Extract the (x, y) coordinate from the center of the cell holding the provided text.  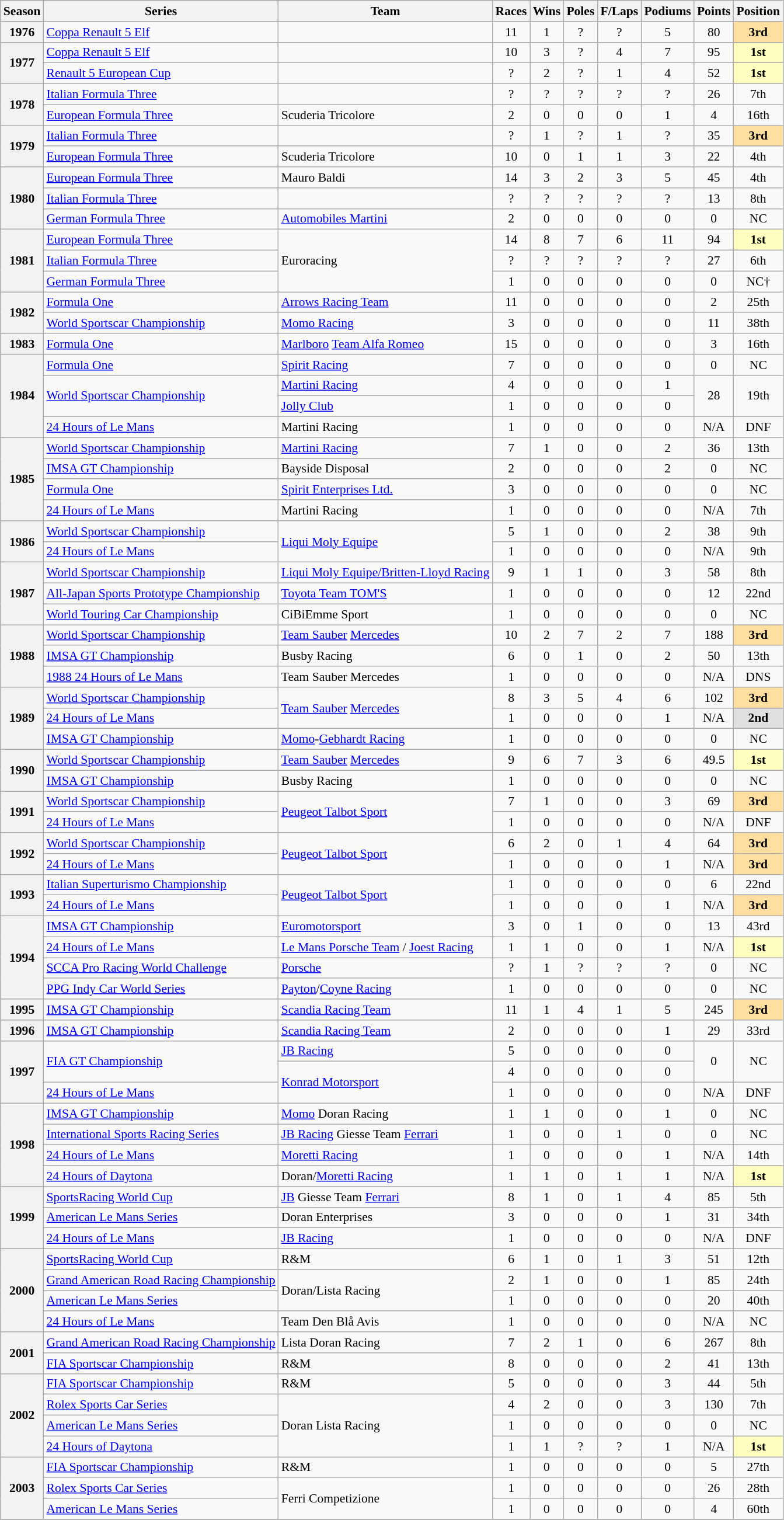
2000 (22, 1291)
F/Laps (619, 11)
Points (714, 11)
Races (511, 11)
Poles (580, 11)
1979 (22, 146)
Spirit Enterprises Ltd. (385, 490)
41 (714, 1364)
94 (714, 240)
Lista Doran Racing (385, 1342)
1976 (22, 32)
1993 (22, 895)
International Sports Racing Series (161, 1135)
1995 (22, 1010)
95 (714, 53)
Liqui Moly Equipe/Britten-Lloyd Racing (385, 573)
69 (714, 802)
Porsche (385, 968)
Mauro Baldi (385, 178)
1987 (22, 593)
2nd (758, 718)
Team Den Blå Avis (385, 1322)
Momo Doran Racing (385, 1114)
Le Mans Porsche Team / Joest Racing (385, 947)
2001 (22, 1352)
44 (714, 1384)
1980 (22, 199)
27th (758, 1467)
1985 (22, 479)
Position (758, 11)
35 (714, 136)
Bayside Disposal (385, 469)
World Touring Car Championship (161, 614)
1996 (22, 1031)
1989 (22, 718)
1999 (22, 1218)
40th (758, 1301)
Spirit Racing (385, 365)
27 (714, 261)
1988 (22, 656)
Italian Superturismo Championship (161, 885)
1998 (22, 1145)
2003 (22, 1488)
Marlboro Team Alfa Romeo (385, 344)
50 (714, 656)
267 (714, 1342)
JB Racing Giesse Team Ferrari (385, 1135)
60th (758, 1509)
20 (714, 1301)
31 (714, 1218)
Moretti Racing (385, 1156)
102 (714, 698)
1991 (22, 812)
130 (714, 1405)
Wins (547, 11)
1984 (22, 396)
Konrad Motorsport (385, 1083)
Team (385, 11)
80 (714, 32)
1997 (22, 1072)
19th (758, 396)
1992 (22, 854)
245 (714, 1010)
1983 (22, 344)
1977 (22, 63)
29 (714, 1031)
Doran Enterprises (385, 1218)
51 (714, 1260)
Euroracing (385, 260)
43rd (758, 927)
36 (714, 448)
CiBiEmme Sport (385, 614)
38 (714, 531)
12th (758, 1260)
1982 (22, 313)
Season (22, 11)
45 (714, 178)
25th (758, 302)
Payton/Coyne Racing (385, 989)
Euromotorsport (385, 927)
1978 (22, 105)
Momo Racing (385, 324)
Doran Lista Racing (385, 1426)
All-Japan Sports Prototype Championship (161, 594)
6th (758, 261)
Ferri Competizione (385, 1498)
Series (161, 11)
Podiums (668, 11)
188 (714, 635)
24th (758, 1280)
1990 (22, 771)
52 (714, 74)
1988 24 Hours of Le Mans (161, 677)
Jolly Club (385, 406)
38th (758, 324)
Automobiles Martini (385, 219)
58 (714, 573)
Liqui Moly Equipe (385, 542)
12 (714, 594)
64 (714, 843)
34th (758, 1218)
Doran/Lista Racing (385, 1291)
Arrows Racing Team (385, 302)
22 (714, 157)
28 (714, 396)
FIA GT Championship (161, 1062)
15 (511, 344)
Toyota Team TOM'S (385, 594)
NC† (758, 281)
Momo-Gebhardt Racing (385, 739)
Doran/Moretti Racing (385, 1176)
JB Giesse Team Ferrari (385, 1197)
1994 (22, 958)
14th (758, 1156)
28th (758, 1488)
49.5 (714, 760)
SCCA Pro Racing World Challenge (161, 968)
PPG Indy Car World Series (161, 989)
33rd (758, 1031)
Renault 5 European Cup (161, 74)
1986 (22, 542)
DNS (758, 677)
2002 (22, 1415)
1981 (22, 260)
